Find where the given text appears and provide that cell's center as [x, y] coordinate. 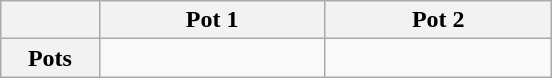
Pot 2 [438, 20]
Pot 1 [212, 20]
Pots [50, 58]
